Determine the [x, y] coordinate at the center of the cell enclosing the given text.  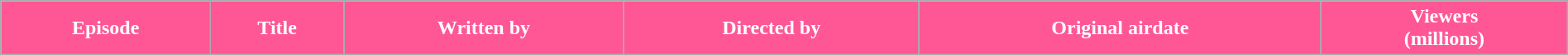
Viewers(millions) [1444, 28]
Episode [106, 28]
Directed by [771, 28]
Written by [485, 28]
Original airdate [1120, 28]
Title [278, 28]
